Provide the (x, y) coordinate of the cell's center where the given text is located.  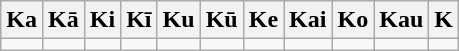
Ki (102, 20)
Kā (63, 20)
Kū (222, 20)
K (444, 20)
Ke (263, 20)
Kau (402, 20)
Kī (139, 20)
Ka (22, 20)
Kai (308, 20)
Ku (178, 20)
Ko (353, 20)
